Pinpoint the cell where the given text exists, returning its (X, Y) midpoint coordinate. 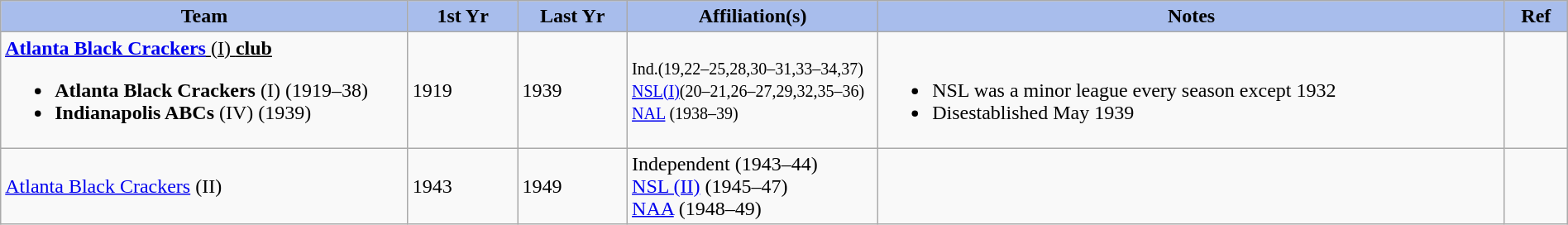
NSL was a minor league every season except 1932Disestablished May 1939 (1192, 90)
Notes (1192, 17)
Atlanta Black Crackers (I) clubAtlanta Black Crackers (I) (1919–38)Indianapolis ABCs (IV) (1939) (205, 90)
Last Yr (572, 17)
1943 (463, 186)
1919 (463, 90)
Independent (1943–44)NSL (II) (1945–47)NAA (1948–49) (753, 186)
Affiliation(s) (753, 17)
Team (205, 17)
Atlanta Black Crackers (II) (205, 186)
1939 (572, 90)
Ref (1536, 17)
Ind.(19,22–25,28,30–31,33–34,37)NSL(I)(20–21,26–27,29,32,35–36)NAL (1938–39) (753, 90)
1st Yr (463, 17)
1949 (572, 186)
